Return (X, Y) of the center of cell containing provided text 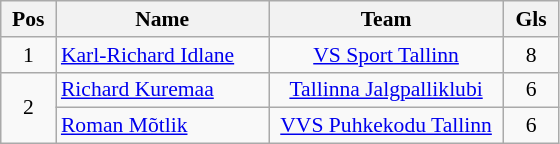
Karl-Richard Idlane (162, 55)
Pos (28, 19)
2 (28, 108)
Team (386, 19)
1 (28, 55)
Gls (532, 19)
VVS Puhkekodu Tallinn (386, 126)
VS Sport Tallinn (386, 55)
Richard Kuremaa (162, 90)
Tallinna Jalgpalliklubi (386, 90)
Name (162, 19)
Roman Mõtlik (162, 126)
8 (532, 55)
